Return [X, Y] of the center of cell containing provided text 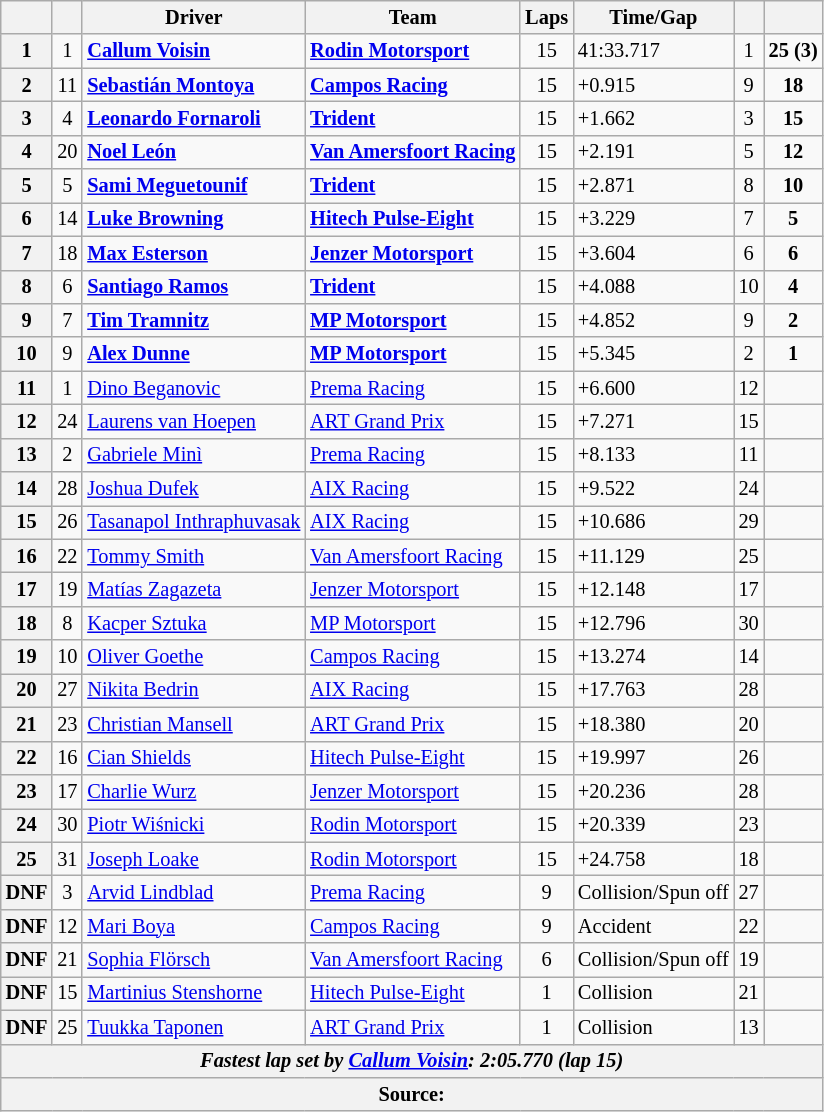
Gabriele Minì [194, 455]
Max Esterson [194, 253]
+3.604 [654, 253]
Luke Browning [194, 219]
+13.274 [654, 657]
Joseph Loake [194, 859]
Callum Voisin [194, 51]
+20.339 [654, 825]
+24.758 [654, 859]
31 [67, 859]
Leonardo Fornaroli [194, 118]
Tuukka Taponen [194, 1027]
+5.345 [654, 354]
+18.380 [654, 724]
Santiago Ramos [194, 287]
+3.229 [654, 219]
Team [412, 17]
+0.915 [654, 85]
+8.133 [654, 455]
Martinius Stenshorne [194, 993]
Accident [654, 926]
Laurens van Hoepen [194, 421]
Joshua Dufek [194, 489]
+12.148 [654, 589]
Source: [412, 1094]
29 [749, 522]
Mari Boya [194, 926]
Dino Beganovic [194, 388]
Time/Gap [654, 17]
+1.662 [654, 118]
Nikita Bedrin [194, 690]
Alex Dunne [194, 354]
Sami Meguetounif [194, 186]
+6.600 [654, 388]
Piotr Wiśnicki [194, 825]
+7.271 [654, 421]
Cian Shields [194, 758]
+19.997 [654, 758]
Tim Tramnitz [194, 320]
+4.852 [654, 320]
41:33.717 [654, 51]
+4.088 [654, 287]
+12.796 [654, 623]
+20.236 [654, 791]
Sophia Flörsch [194, 960]
Oliver Goethe [194, 657]
Tommy Smith [194, 556]
+2.191 [654, 152]
Laps [546, 17]
Tasanapol Inthraphuvasak [194, 522]
+10.686 [654, 522]
Driver [194, 17]
Noel León [194, 152]
25 (3) [794, 51]
Matías Zagazeta [194, 589]
Fastest lap set by Callum Voisin: 2:05.770 (lap 15) [412, 1061]
Christian Mansell [194, 724]
Kacper Sztuka [194, 623]
Arvid Lindblad [194, 892]
+17.763 [654, 690]
Sebastián Montoya [194, 85]
Charlie Wurz [194, 791]
+2.871 [654, 186]
+9.522 [654, 489]
+11.129 [654, 556]
